Find where the given text appears and provide that cell's center as [x, y] coordinate. 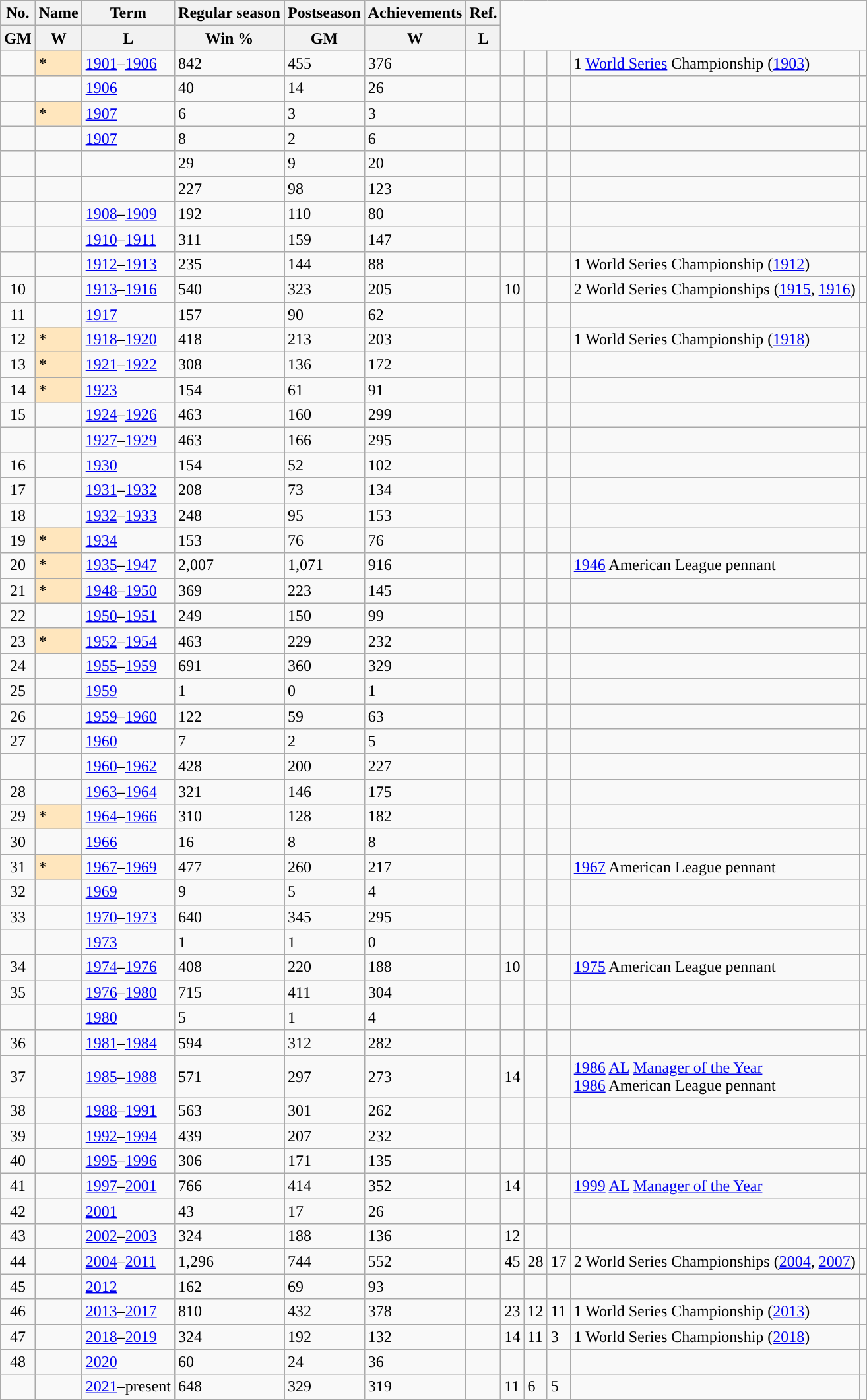
Achievements [415, 13]
98 [324, 189]
540 [230, 289]
31 [18, 867]
1992–1994 [128, 1135]
93 [415, 1287]
1997–2001 [128, 1186]
1927–1929 [128, 440]
1955–1959 [128, 666]
1 World Series Championship (1918) [715, 340]
744 [324, 1261]
297 [324, 1077]
1930 [128, 465]
157 [230, 315]
159 [324, 239]
213 [324, 340]
99 [415, 616]
301 [324, 1110]
916 [415, 565]
162 [230, 1287]
282 [415, 1042]
1980 [128, 1017]
304 [415, 992]
145 [415, 590]
Win % [230, 38]
1912–1913 [128, 264]
408 [230, 967]
352 [415, 1186]
208 [230, 490]
2,007 [230, 565]
1959–1960 [128, 716]
69 [324, 1287]
15 [18, 415]
Term [128, 13]
1 World Series Championship (1903) [715, 63]
1985–1988 [128, 1077]
18 [18, 515]
1901–1906 [128, 63]
171 [324, 1161]
166 [324, 440]
262 [415, 1110]
411 [324, 992]
Ref. [483, 13]
1,071 [324, 565]
21 [18, 590]
19 [18, 540]
88 [415, 264]
640 [230, 917]
123 [415, 189]
52 [324, 465]
80 [415, 214]
2012 [128, 1287]
144 [324, 264]
2018–2019 [128, 1337]
1986 AL Manager of the Year1986 American League pennant [715, 1077]
715 [230, 992]
1959 [128, 691]
1 World Series Championship (2018) [715, 1337]
37 [18, 1077]
Postseason [324, 13]
No. [18, 13]
1 World Series Championship (2013) [715, 1312]
48 [18, 1362]
1910–1911 [128, 239]
1931–1932 [128, 490]
25 [18, 691]
414 [324, 1186]
2020 [128, 1362]
1981–1984 [128, 1042]
842 [230, 63]
319 [415, 1387]
1,296 [230, 1261]
648 [230, 1387]
260 [324, 867]
205 [415, 289]
223 [324, 590]
1967 American League pennant [715, 867]
477 [230, 867]
220 [324, 967]
308 [230, 365]
182 [415, 817]
200 [324, 767]
1906 [128, 88]
128 [324, 817]
428 [230, 767]
1913–1916 [128, 289]
91 [415, 390]
1964–1966 [128, 817]
248 [230, 515]
1969 [128, 892]
147 [415, 239]
1966 [128, 842]
203 [415, 340]
35 [18, 992]
418 [230, 340]
594 [230, 1042]
810 [230, 1312]
1934 [128, 540]
1924–1926 [128, 415]
1946 American League pennant [715, 565]
217 [415, 867]
90 [324, 315]
1923 [128, 390]
1960–1962 [128, 767]
455 [324, 63]
60 [230, 1362]
46 [18, 1312]
1995–1996 [128, 1161]
7 [230, 742]
1921–1922 [128, 365]
135 [415, 1161]
312 [324, 1042]
44 [18, 1261]
41 [18, 1186]
249 [230, 616]
1999 AL Manager of the Year [715, 1186]
63 [415, 716]
2021–present [128, 1387]
1935–1947 [128, 565]
32 [18, 892]
1918–1920 [128, 340]
2002–2003 [128, 1236]
95 [324, 515]
1975 American League pennant [715, 967]
229 [324, 641]
Regular season [230, 13]
61 [324, 390]
1952–1954 [128, 641]
160 [324, 415]
552 [415, 1261]
2001 [128, 1211]
1908–1909 [128, 214]
376 [415, 63]
22 [18, 616]
439 [230, 1135]
1950–1951 [128, 616]
345 [324, 917]
306 [230, 1161]
2004–2011 [128, 1261]
207 [324, 1135]
563 [230, 1110]
1988–1991 [128, 1110]
1967–1969 [128, 867]
273 [415, 1077]
59 [324, 716]
1 World Series Championship (1912) [715, 264]
1960 [128, 742]
150 [324, 616]
134 [415, 490]
378 [415, 1312]
13 [18, 365]
102 [415, 465]
1932–1933 [128, 515]
235 [230, 264]
311 [230, 239]
132 [415, 1337]
369 [230, 590]
310 [230, 817]
175 [415, 792]
Name [58, 13]
172 [415, 365]
30 [18, 842]
110 [324, 214]
571 [230, 1077]
34 [18, 967]
1948–1950 [128, 590]
1976–1980 [128, 992]
146 [324, 792]
321 [230, 792]
122 [230, 716]
39 [18, 1135]
432 [324, 1312]
1963–1964 [128, 792]
38 [18, 1110]
2013–2017 [128, 1312]
323 [324, 289]
42 [18, 1211]
47 [18, 1337]
766 [230, 1186]
299 [415, 415]
1917 [128, 315]
73 [324, 490]
33 [18, 917]
2 World Series Championships (1915, 1916) [715, 289]
2 World Series Championships (2004, 2007) [715, 1261]
360 [324, 666]
1970–1973 [128, 917]
1974–1976 [128, 967]
62 [415, 315]
1973 [128, 942]
691 [230, 666]
27 [18, 742]
